Extract the (X, Y) coordinate from the center of the cell holding the provided text.  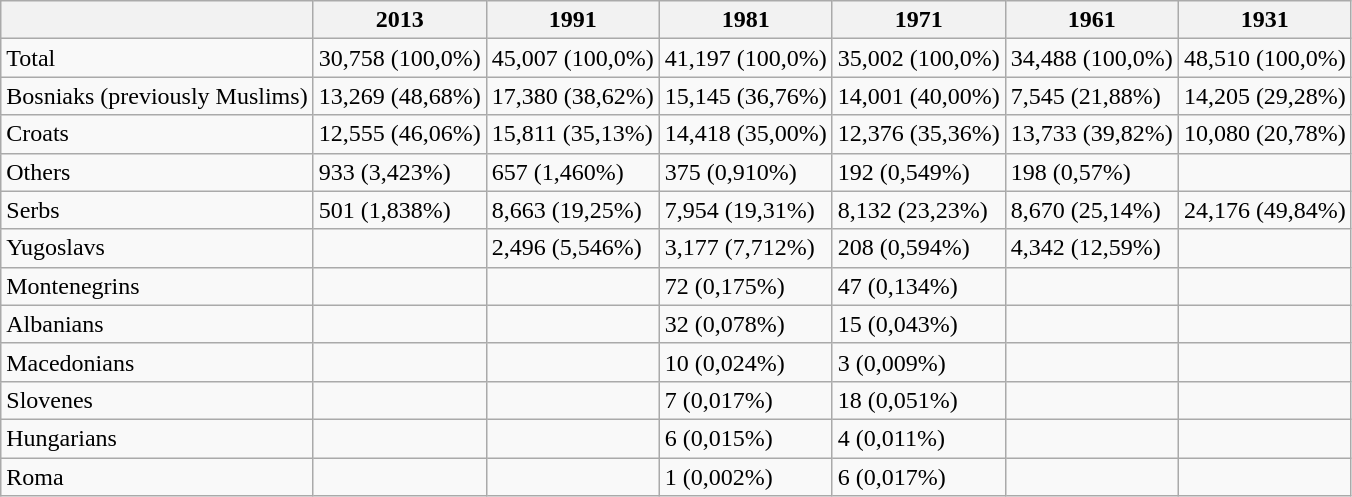
3 (0,009%) (918, 362)
18 (0,051%) (918, 400)
Serbs (157, 210)
13,269 (48,68%) (400, 96)
15 (0,043%) (918, 324)
1 (0,002%) (746, 477)
6 (0,015%) (746, 438)
208 (0,594%) (918, 248)
4 (0,011%) (918, 438)
8,663 (19,25%) (572, 210)
14,205 (29,28%) (1264, 96)
2,496 (5,546%) (572, 248)
Croats (157, 134)
10,080 (20,78%) (1264, 134)
15,811 (35,13%) (572, 134)
24,176 (49,84%) (1264, 210)
6 (0,017%) (918, 477)
7 (0,017%) (746, 400)
35,002 (100,0%) (918, 58)
45,007 (100,0%) (572, 58)
15,145 (36,76%) (746, 96)
8,132 (23,23%) (918, 210)
Total (157, 58)
375 (0,910%) (746, 172)
12,376 (35,36%) (918, 134)
14,001 (40,00%) (918, 96)
17,380 (38,62%) (572, 96)
13,733 (39,82%) (1092, 134)
1971 (918, 20)
8,670 (25,14%) (1092, 210)
Slovenes (157, 400)
Albanians (157, 324)
1981 (746, 20)
4,342 (12,59%) (1092, 248)
933 (3,423%) (400, 172)
14,418 (35,00%) (746, 134)
48,510 (100,0%) (1264, 58)
501 (1,838%) (400, 210)
Roma (157, 477)
1931 (1264, 20)
7,954 (19,31%) (746, 210)
12,555 (46,06%) (400, 134)
72 (0,175%) (746, 286)
Bosniaks (previously Muslims) (157, 96)
198 (0,57%) (1092, 172)
41,197 (100,0%) (746, 58)
657 (1,460%) (572, 172)
10 (0,024%) (746, 362)
34,488 (100,0%) (1092, 58)
Hungarians (157, 438)
Others (157, 172)
3,177 (7,712%) (746, 248)
32 (0,078%) (746, 324)
Macedonians (157, 362)
47 (0,134%) (918, 286)
1991 (572, 20)
192 (0,549%) (918, 172)
1961 (1092, 20)
Montenegrins (157, 286)
2013 (400, 20)
Yugoslavs (157, 248)
30,758 (100,0%) (400, 58)
7,545 (21,88%) (1092, 96)
